Return the [X, Y] coordinate for the center point of the cell that contains the specified text.  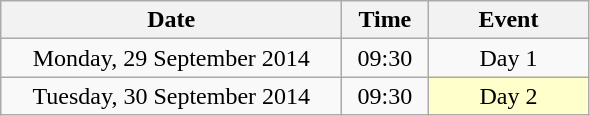
Event [508, 20]
Day 1 [508, 58]
Tuesday, 30 September 2014 [172, 96]
Date [172, 20]
Day 2 [508, 96]
Monday, 29 September 2014 [172, 58]
Time [385, 20]
